Identify which cell holds the provided text, then report its (x, y) central coordinate. 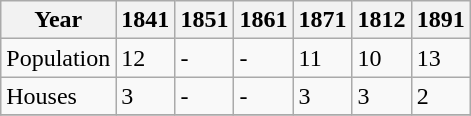
1871 (322, 20)
1841 (146, 20)
1851 (204, 20)
12 (146, 58)
13 (440, 58)
10 (382, 58)
Year (58, 20)
Houses (58, 96)
2 (440, 96)
1861 (264, 20)
1891 (440, 20)
1812 (382, 20)
11 (322, 58)
Population (58, 58)
